Identify which cell holds the provided text, then report its (X, Y) central coordinate. 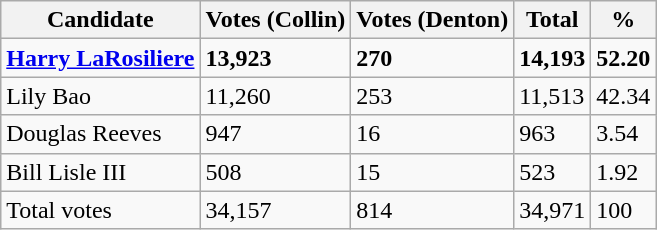
16 (432, 134)
11,260 (276, 96)
11,513 (552, 96)
Bill Lisle III (100, 172)
42.34 (624, 96)
100 (624, 210)
1.92 (624, 172)
Lily Bao (100, 96)
52.20 (624, 58)
% (624, 20)
15 (432, 172)
814 (432, 210)
3.54 (624, 134)
Candidate (100, 20)
Total votes (100, 210)
Total (552, 20)
947 (276, 134)
34,157 (276, 210)
523 (552, 172)
508 (276, 172)
963 (552, 134)
Douglas Reeves (100, 134)
34,971 (552, 210)
13,923 (276, 58)
Votes (Denton) (432, 20)
14,193 (552, 58)
Harry LaRosiliere (100, 58)
Votes (Collin) (276, 20)
253 (432, 96)
270 (432, 58)
